Extract the (X, Y) coordinate from the center of the cell holding the provided text.  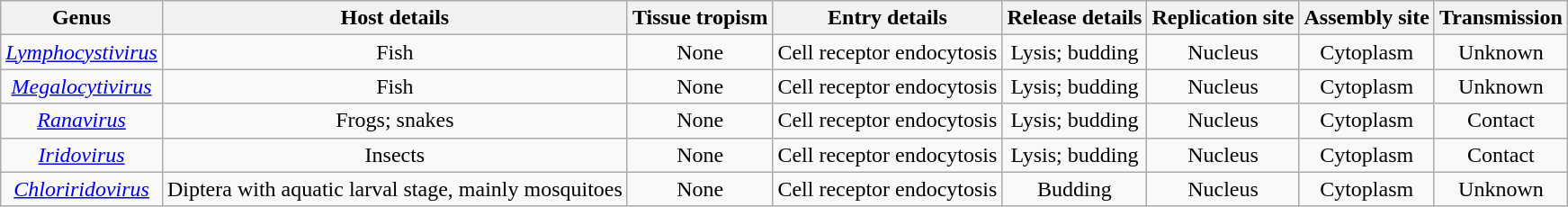
Diptera with aquatic larval stage, mainly mosquitoes (394, 189)
Replication site (1223, 18)
Release details (1074, 18)
Assembly site (1366, 18)
Iridovirus (82, 155)
Budding (1074, 189)
Chloriridovirus (82, 189)
Frogs; snakes (394, 121)
Megalocytivirus (82, 86)
Transmission (1501, 18)
Ranavirus (82, 121)
Host details (394, 18)
Entry details (887, 18)
Insects (394, 155)
Lymphocystivirus (82, 52)
Tissue tropism (700, 18)
Genus (82, 18)
